Return the (x, y) coordinate for the center point of the cell that contains the specified text.  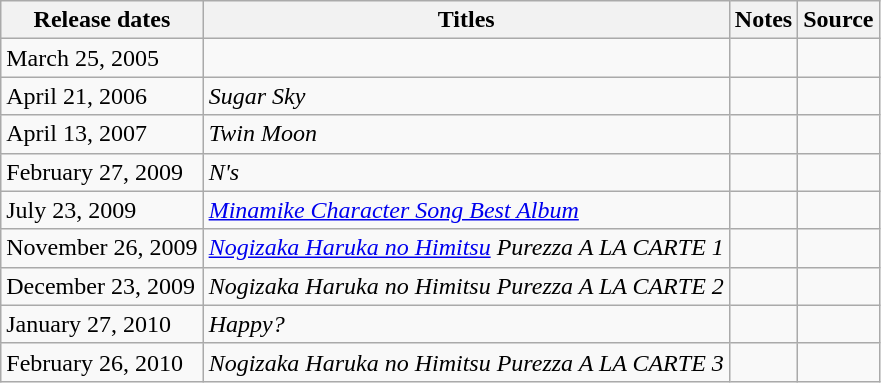
January 27, 2010 (102, 324)
November 26, 2009 (102, 248)
February 27, 2009 (102, 172)
Minamike Character Song Best Album (466, 210)
Nogizaka Haruka no Himitsu Purezza A LA CARTE 1 (466, 248)
Sugar Sky (466, 96)
Release dates (102, 20)
Nogizaka Haruka no Himitsu Purezza A LA CARTE 2 (466, 286)
Titles (466, 20)
Twin Moon (466, 134)
December 23, 2009 (102, 286)
March 25, 2005 (102, 58)
Nogizaka Haruka no Himitsu Purezza A LA CARTE 3 (466, 362)
Notes (763, 20)
Happy? (466, 324)
N's (466, 172)
Source (838, 20)
July 23, 2009 (102, 210)
April 13, 2007 (102, 134)
April 21, 2006 (102, 96)
February 26, 2010 (102, 362)
